From the cell containing the given text, extract its center point as (x, y) coordinate. 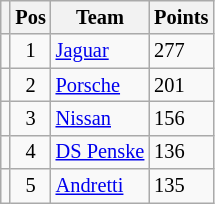
Team (100, 17)
Points (181, 17)
DS Penske (100, 152)
277 (181, 51)
3 (30, 118)
1 (30, 51)
2 (30, 85)
201 (181, 85)
5 (30, 186)
136 (181, 152)
Andretti (100, 186)
135 (181, 186)
4 (30, 152)
156 (181, 118)
Porsche (100, 85)
Jaguar (100, 51)
Nissan (100, 118)
Pos (30, 17)
